Provide the (x, y) coordinate of the cell's center where the given text is located.  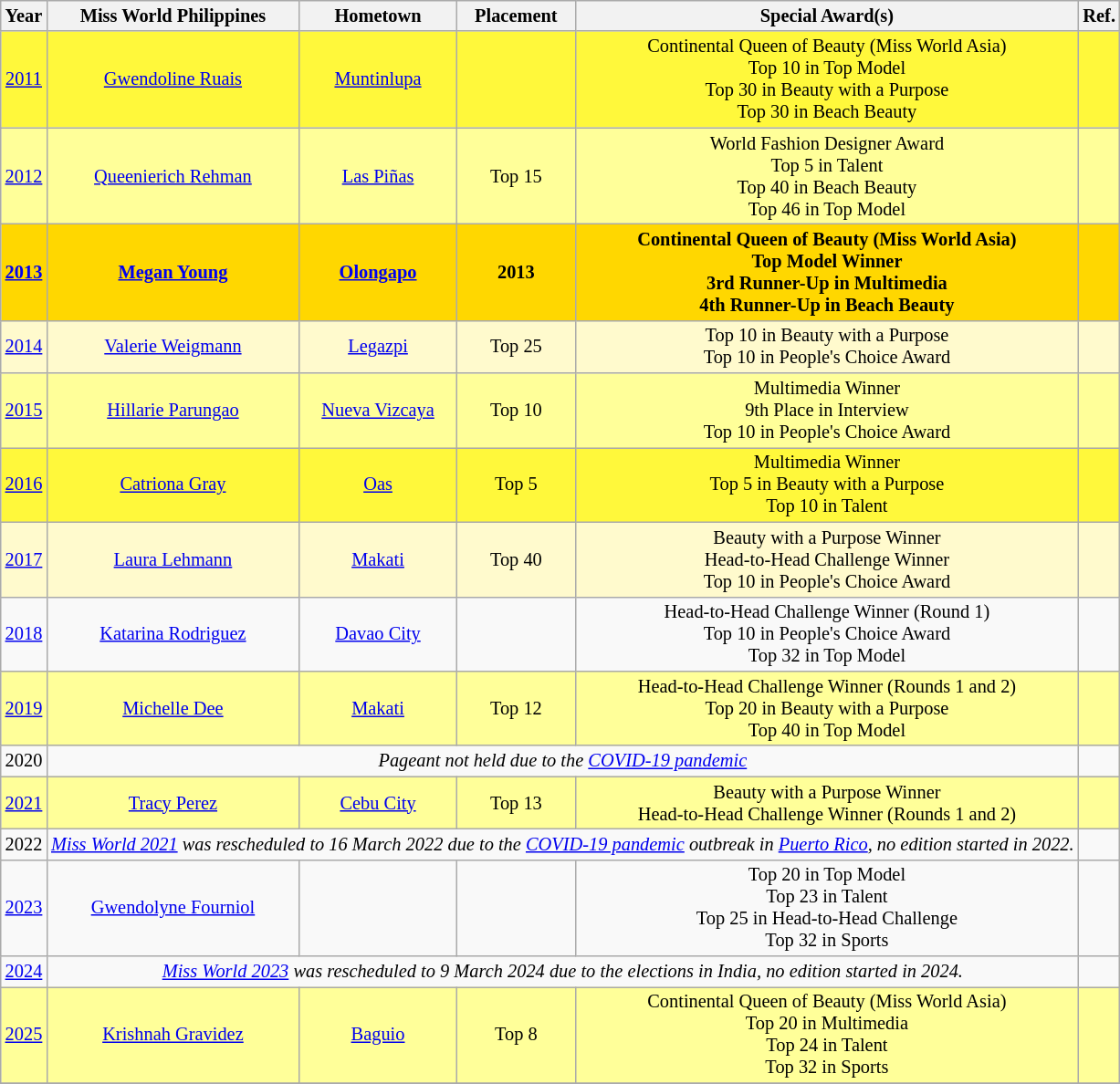
Top 13 (516, 803)
2017 (24, 559)
Miss World 2021 was rescheduled to 16 March 2022 due to the COVID-19 pandemic outbreak in Puerto Rico, no edition started in 2022. (562, 844)
Head-to-Head Challenge Winner (Rounds 1 and 2) Top 20 in Beauty with a Purpose Top 40 in Top Model (827, 708)
Cebu City (378, 803)
Michelle Dee (173, 708)
2016 (24, 485)
Legazpi (378, 347)
Beauty with a Purpose Winner Head-to-Head Challenge Winner Top 10 in People's Choice Award (827, 559)
2012 (24, 176)
Gwendolyne Fourniol (173, 908)
Oas (378, 485)
Katarina Rodriguez (173, 634)
Catriona Gray (173, 485)
Hometown (378, 16)
Top 15 (516, 176)
Tracy Perez (173, 803)
Top 8 (516, 1035)
Top 40 (516, 559)
2021 (24, 803)
Continental Queen of Beauty (Miss World Asia) Top 20 in Multimedia Top 24 in Talent Top 32 in Sports (827, 1035)
Davao City (378, 634)
Beauty with a Purpose Winner Head-to-Head Challenge Winner (Rounds 1 and 2) (827, 803)
Top 10 in Beauty with a Purpose Top 10 in People's Choice Award (827, 347)
2018 (24, 634)
2014 (24, 347)
Queenierich Rehman (173, 176)
Top 5 (516, 485)
Hillarie Parungao (173, 411)
Multimedia Winner 9th Place in Interview Top 10 in People's Choice Award (827, 411)
Continental Queen of Beauty (Miss World Asia) Top 10 in Top Model Top 30 in Beauty with a Purpose Top 30 in Beach Beauty (827, 79)
Year (24, 16)
2020 (24, 761)
Continental Queen of Beauty (Miss World Asia) Top Model Winner 3rd Runner-Up in Multimedia 4th Runner-Up in Beach Beauty (827, 272)
Special Award(s) (827, 16)
Las Piñas (378, 176)
Muntinlupa (378, 79)
World Fashion Designer Award Top 5 in Talent Top 40 in Beach Beauty Top 46 in Top Model (827, 176)
Top 25 (516, 347)
Megan Young (173, 272)
Top 10 (516, 411)
Krishnah Gravidez (173, 1035)
Top 20 in Top Model Top 23 in Talent Top 25 in Head-to-Head Challenge Top 32 in Sports (827, 908)
Top 12 (516, 708)
Placement (516, 16)
Valerie Weigmann (173, 347)
Multimedia Winner Top 5 in Beauty with a Purpose Top 10 in Talent (827, 485)
2024 (24, 972)
Miss World 2023 was rescheduled to 9 March 2024 due to the elections in India, no edition started in 2024. (562, 972)
Pageant not held due to the COVID-19 pandemic (562, 761)
Olongapo (378, 272)
Baguio (378, 1035)
2022 (24, 844)
2019 (24, 708)
2023 (24, 908)
2011 (24, 79)
Miss World Philippines (173, 16)
Nueva Vizcaya (378, 411)
2025 (24, 1035)
Laura Lehmann (173, 559)
2015 (24, 411)
Ref. (1099, 16)
Gwendoline Ruais (173, 79)
Head-to-Head Challenge Winner (Round 1) Top 10 in People's Choice Award Top 32 in Top Model (827, 634)
